Scan for the cell matching the given text and deliver its (x, y) coordinate at center. 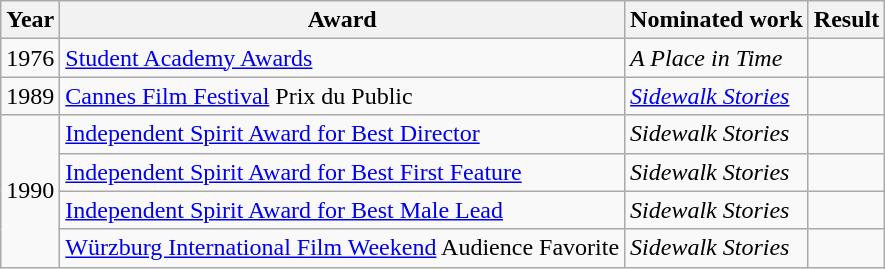
Independent Spirit Award for Best First Feature (342, 172)
A Place in Time (717, 58)
Independent Spirit Award for Best Director (342, 134)
1976 (30, 58)
Independent Spirit Award for Best Male Lead (342, 210)
Student Academy Awards (342, 58)
1989 (30, 96)
Nominated work (717, 20)
Cannes Film Festival Prix du Public (342, 96)
Result (846, 20)
Würzburg International Film Weekend Audience Favorite (342, 248)
Year (30, 20)
Award (342, 20)
1990 (30, 191)
